Locate the cell with the specified text and output its (X, Y) center coordinate. 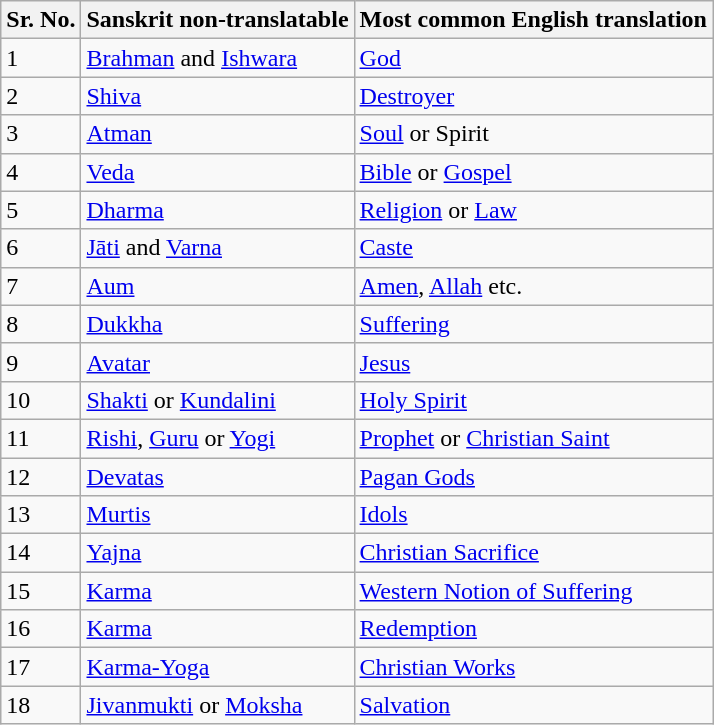
Aum (218, 286)
Brahman and Ishwara (218, 58)
Dharma (218, 210)
2 (41, 96)
3 (41, 134)
5 (41, 210)
Most common English translation (533, 20)
Prophet or Christian Saint (533, 438)
Redemption (533, 629)
Bible or Gospel (533, 172)
15 (41, 591)
Christian Sacrifice (533, 553)
Shakti or Kundalini (218, 400)
17 (41, 667)
4 (41, 172)
Soul or Spirit (533, 134)
Jesus (533, 362)
Pagan Gods (533, 477)
10 (41, 400)
Suffering (533, 324)
18 (41, 705)
Devatas (218, 477)
13 (41, 515)
Caste (533, 248)
God (533, 58)
Jāti and Varna (218, 248)
Sr. No. (41, 20)
Christian Works (533, 667)
14 (41, 553)
Destroyer (533, 96)
6 (41, 248)
11 (41, 438)
16 (41, 629)
Yajna (218, 553)
Avatar (218, 362)
7 (41, 286)
Shiva (218, 96)
Idols (533, 515)
Murtis (218, 515)
Western Notion of Suffering (533, 591)
Jivanmukti or Moksha (218, 705)
8 (41, 324)
Rishi, Guru or Yogi (218, 438)
1 (41, 58)
Karma-Yoga (218, 667)
Holy Spirit (533, 400)
9 (41, 362)
Dukkha (218, 324)
Veda (218, 172)
Amen, Allah etc. (533, 286)
Atman (218, 134)
12 (41, 477)
Salvation (533, 705)
Sanskrit non-translatable (218, 20)
Religion or Law (533, 210)
